For the text-containing cell, return its midpoint in [x, y] coordinate format. 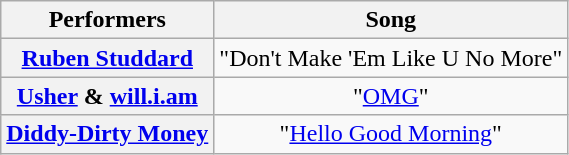
Usher & will.i.am [108, 96]
"Don't Make 'Em Like U No More" [391, 58]
Performers [108, 20]
Ruben Studdard [108, 58]
Song [391, 20]
"Hello Good Morning" [391, 134]
"OMG" [391, 96]
Diddy-Dirty Money [108, 134]
